Output the [X, Y] coordinate of the center of the cell containing the given text.  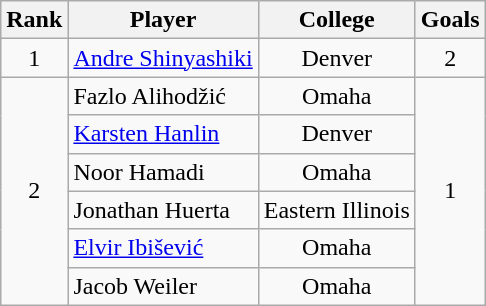
Rank [34, 20]
Karsten Hanlin [163, 134]
Eastern Illinois [336, 210]
Noor Hamadi [163, 172]
Elvir Ibišević [163, 248]
Goals [450, 20]
Jonathan Huerta [163, 210]
Player [163, 20]
Andre Shinyashiki [163, 58]
Jacob Weiler [163, 286]
College [336, 20]
Fazlo Alihodžić [163, 96]
